Find where the given text appears and provide that cell's center as (X, Y) coordinate. 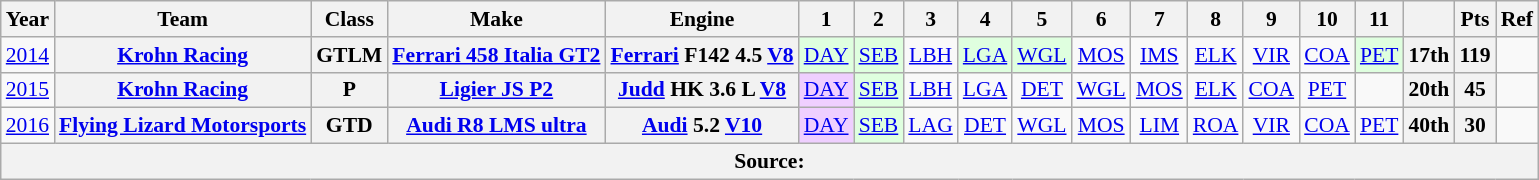
40th (1428, 126)
Ligier JS P2 (496, 90)
ROA (1216, 126)
Team (182, 19)
Ref (1517, 19)
Source: (770, 162)
8 (1216, 19)
10 (1327, 19)
LAG (930, 126)
Audi R8 LMS ultra (496, 126)
2 (879, 19)
1 (826, 19)
2014 (28, 55)
Ferrari 458 Italia GT2 (496, 55)
20th (1428, 90)
9 (1271, 19)
Make (496, 19)
LIM (1160, 126)
Flying Lizard Motorsports (182, 126)
Pts (1474, 19)
5 (1042, 19)
4 (985, 19)
11 (1380, 19)
Year (28, 19)
6 (1102, 19)
Audi 5.2 V10 (702, 126)
2016 (28, 126)
119 (1474, 55)
45 (1474, 90)
Ferrari F142 4.5 V8 (702, 55)
P (349, 90)
2015 (28, 90)
3 (930, 19)
IMS (1160, 55)
Judd HK 3.6 L V8 (702, 90)
Class (349, 19)
7 (1160, 19)
GTLM (349, 55)
17th (1428, 55)
30 (1474, 126)
Engine (702, 19)
GTD (349, 126)
